Detect which cell encompasses the target text, then output its [x, y] center coordinate. 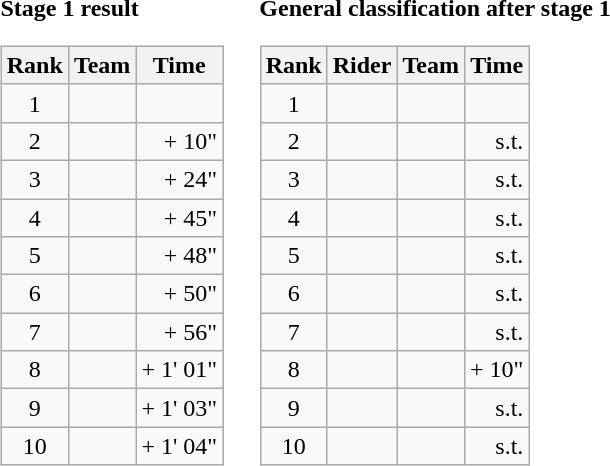
+ 1' 04" [180, 446]
+ 1' 01" [180, 370]
+ 45" [180, 217]
+ 24" [180, 179]
+ 56" [180, 332]
+ 48" [180, 256]
Rider [362, 65]
+ 1' 03" [180, 408]
+ 50" [180, 294]
